Return (X, Y) of the center of cell containing provided text 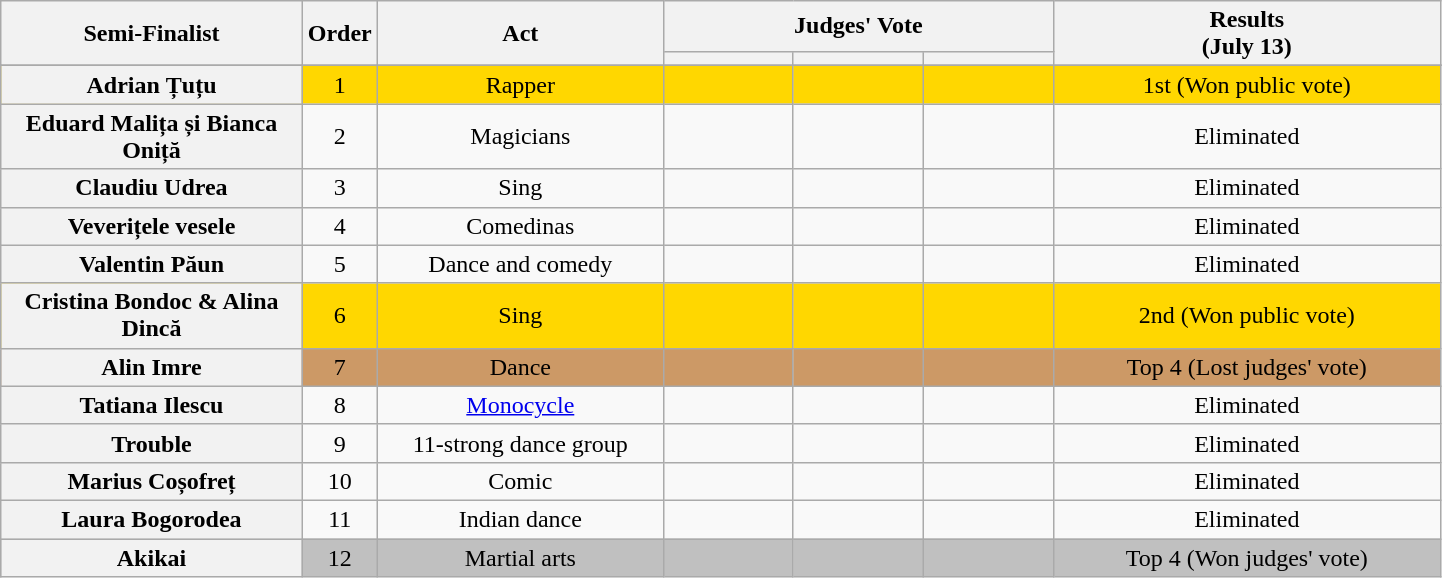
2nd (Won public vote) (1246, 316)
Adrian Țuțu (152, 85)
Cristina Bondoc & Alina Dincă (152, 316)
Semi-Finalist (152, 34)
Akikai (152, 557)
7 (340, 367)
5 (340, 264)
11-strong dance group (520, 443)
10 (340, 481)
12 (340, 557)
Act (520, 34)
Alin Imre (152, 367)
Eduard Malița și Bianca Oniță (152, 136)
3 (340, 188)
Comedinas (520, 226)
Laura Bogorodea (152, 519)
Order (340, 34)
Rapper (520, 85)
6 (340, 316)
Tatiana Ilescu (152, 405)
Trouble (152, 443)
1 (340, 85)
Results (July 13) (1246, 34)
Indian dance (520, 519)
Valentin Păun (152, 264)
Dance and comedy (520, 264)
1st (Won public vote) (1246, 85)
Judges' Vote (858, 26)
Marius Coșofreț (152, 481)
Dance (520, 367)
9 (340, 443)
Top 4 (Lost judges' vote) (1246, 367)
Magicians (520, 136)
Comic (520, 481)
2 (340, 136)
8 (340, 405)
Martial arts (520, 557)
4 (340, 226)
Claudiu Udrea (152, 188)
Top 4 (Won judges' vote) (1246, 557)
11 (340, 519)
Monocycle (520, 405)
Veverițele vesele (152, 226)
